Detect which cell encompasses the target text, then output its (x, y) center coordinate. 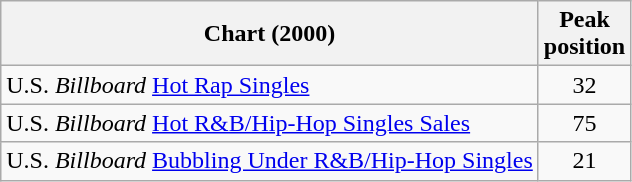
32 (584, 85)
Peakposition (584, 34)
U.S. Billboard Hot R&B/Hip-Hop Singles Sales (270, 123)
Chart (2000) (270, 34)
75 (584, 123)
U.S. Billboard Hot Rap Singles (270, 85)
U.S. Billboard Bubbling Under R&B/Hip-Hop Singles (270, 161)
21 (584, 161)
